For the text-containing cell, return its midpoint in (X, Y) coordinate format. 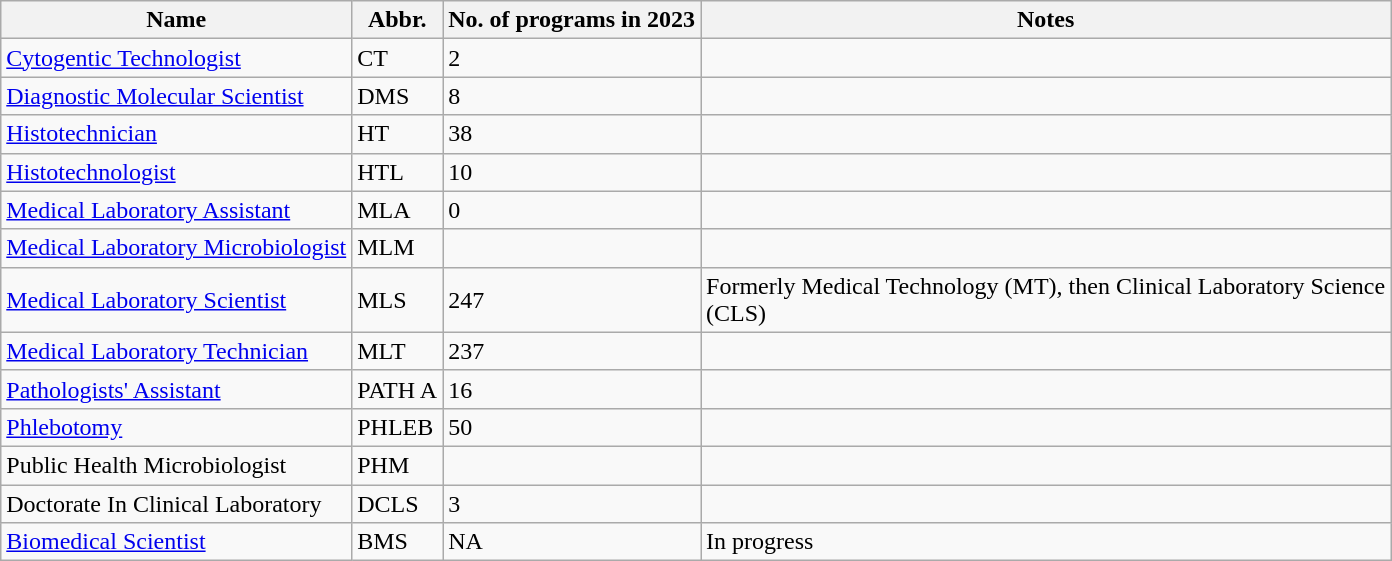
Diagnostic Molecular Scientist (176, 96)
10 (572, 172)
Medical Laboratory Microbiologist (176, 248)
Formerly Medical Technology (MT), then Clinical Laboratory Science(CLS) (1046, 300)
Biomedical Scientist (176, 542)
3 (572, 503)
Histotechnologist (176, 172)
Phlebotomy (176, 427)
HTL (398, 172)
8 (572, 96)
Medical Laboratory Assistant (176, 210)
In progress (1046, 542)
BMS (398, 542)
Pathologists' Assistant (176, 389)
PHM (398, 465)
50 (572, 427)
CT (398, 58)
MLS (398, 300)
2 (572, 58)
HT (398, 134)
0 (572, 210)
16 (572, 389)
No. of programs in 2023 (572, 20)
MLM (398, 248)
MLT (398, 351)
DCLS (398, 503)
Histotechnician (176, 134)
MLA (398, 210)
Name (176, 20)
PHLEB (398, 427)
Doctorate In Clinical Laboratory (176, 503)
NA (572, 542)
Medical Laboratory Scientist (176, 300)
DMS (398, 96)
Public Health Microbiologist (176, 465)
Medical Laboratory Technician (176, 351)
237 (572, 351)
Cytogentic Technologist (176, 58)
247 (572, 300)
PATH A (398, 389)
38 (572, 134)
Abbr. (398, 20)
Notes (1046, 20)
